Return the [x, y] coordinate for the center point of the cell that contains the specified text.  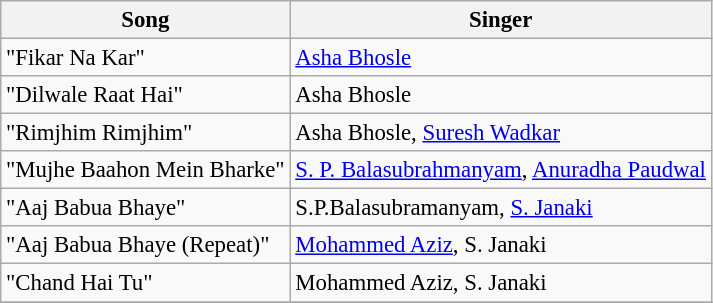
"Dilwale Raat Hai" [146, 95]
"Fikar Na Kar" [146, 58]
"Aaj Babua Bhaye (Repeat)" [146, 245]
"Aaj Babua Bhaye" [146, 208]
"Rimjhim Rimjhim" [146, 133]
S.P.Balasubramanyam, S. Janaki [500, 208]
S. P. Balasubrahmanyam, Anuradha Paudwal [500, 170]
"Chand Hai Tu" [146, 283]
Singer [500, 20]
"Mujhe Baahon Mein Bharke" [146, 170]
Song [146, 20]
Asha Bhosle, Suresh Wadkar [500, 133]
